For the text-containing cell, return its midpoint in [X, Y] coordinate format. 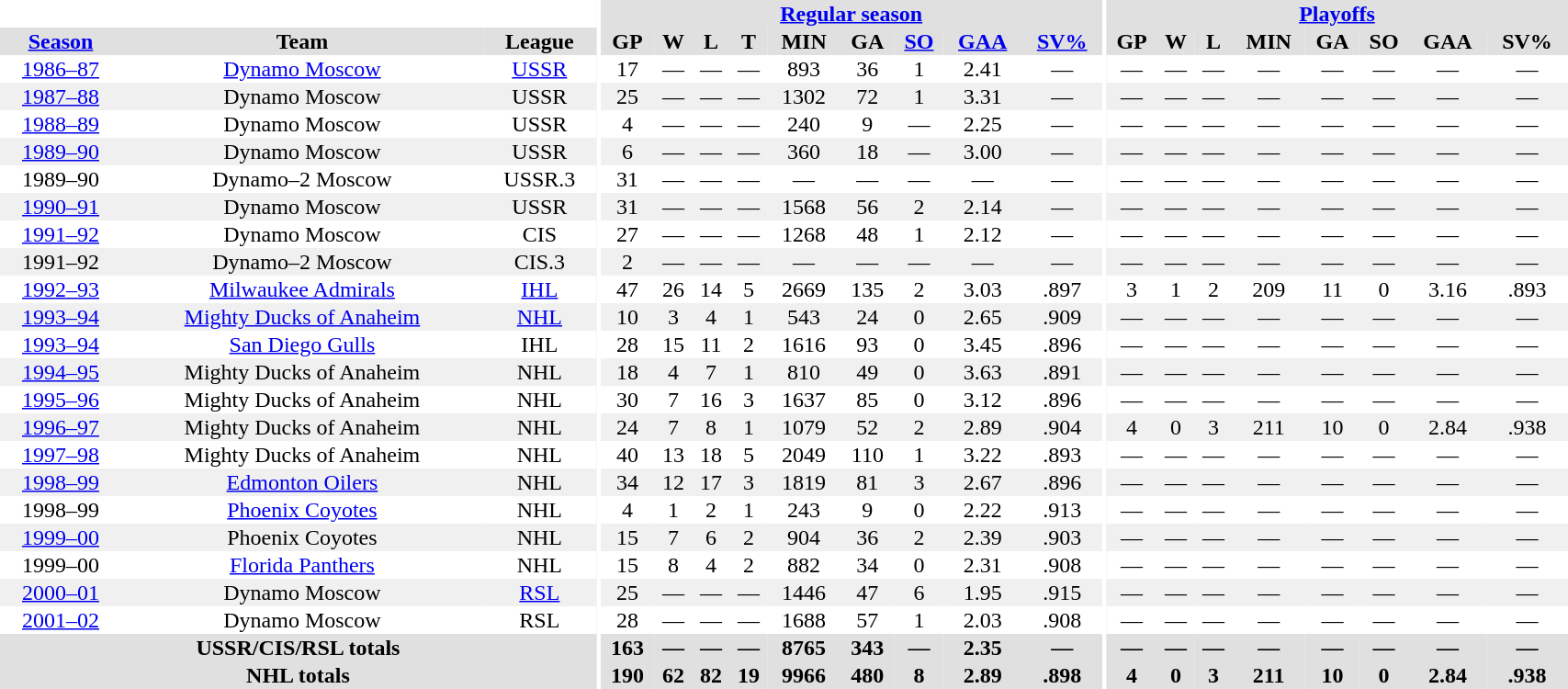
904 [803, 537]
190 [626, 675]
12 [674, 482]
8765 [803, 648]
209 [1269, 289]
543 [803, 317]
893 [803, 69]
13 [674, 455]
27 [626, 234]
USSR/CIS/RSL totals [298, 648]
81 [867, 482]
1987–88 [61, 96]
2.35 [983, 648]
49 [867, 372]
Edmonton Oilers [302, 482]
19 [748, 675]
NHL totals [298, 675]
Team [302, 41]
3.31 [983, 96]
1996–97 [61, 427]
56 [867, 207]
882 [803, 565]
1568 [803, 207]
CIS [540, 234]
1995–96 [61, 400]
2.25 [983, 124]
1688 [803, 620]
243 [803, 510]
1990–91 [61, 207]
Regular season [851, 14]
1268 [803, 234]
16 [711, 400]
82 [711, 675]
.913 [1062, 510]
Playoffs [1337, 14]
2.03 [983, 620]
Milwaukee Admirals [302, 289]
3.22 [983, 455]
2.65 [983, 317]
163 [626, 648]
2049 [803, 455]
CIS.3 [540, 262]
3.45 [983, 344]
3.00 [983, 152]
1.95 [983, 593]
110 [867, 455]
360 [803, 152]
14 [711, 289]
2.39 [983, 537]
T [748, 41]
2001–02 [61, 620]
52 [867, 427]
League [540, 41]
26 [674, 289]
343 [867, 648]
2000–01 [61, 593]
3.12 [983, 400]
48 [867, 234]
.903 [1062, 537]
1819 [803, 482]
1994–95 [61, 372]
240 [803, 124]
.891 [1062, 372]
1446 [803, 593]
.897 [1062, 289]
3.63 [983, 372]
85 [867, 400]
1079 [803, 427]
1637 [803, 400]
480 [867, 675]
135 [867, 289]
San Diego Gulls [302, 344]
USSR.3 [540, 179]
2.31 [983, 565]
3.03 [983, 289]
9966 [803, 675]
2669 [803, 289]
1997–98 [61, 455]
.898 [1062, 675]
810 [803, 372]
1616 [803, 344]
72 [867, 96]
2.12 [983, 234]
1302 [803, 96]
62 [674, 675]
1992–93 [61, 289]
.904 [1062, 427]
93 [867, 344]
2.14 [983, 207]
40 [626, 455]
3.16 [1448, 289]
1988–89 [61, 124]
Season [61, 41]
2.22 [983, 510]
57 [867, 620]
.915 [1062, 593]
Florida Panthers [302, 565]
.909 [1062, 317]
30 [626, 400]
2.67 [983, 482]
2.41 [983, 69]
1986–87 [61, 69]
